Capture the cell that displays the provided text and extract its (x, y) central coordinate. 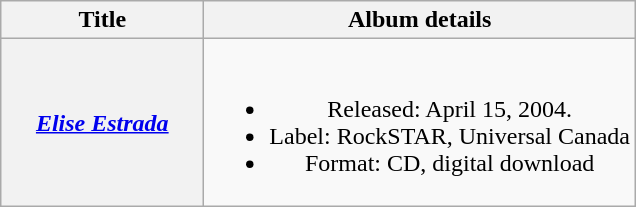
Title (102, 20)
Released: April 15, 2004.Label: RockSTAR, Universal CanadaFormat: CD, digital download (420, 122)
Elise Estrada (102, 122)
Album details (420, 20)
